For the text-containing cell, return its midpoint in (x, y) coordinate format. 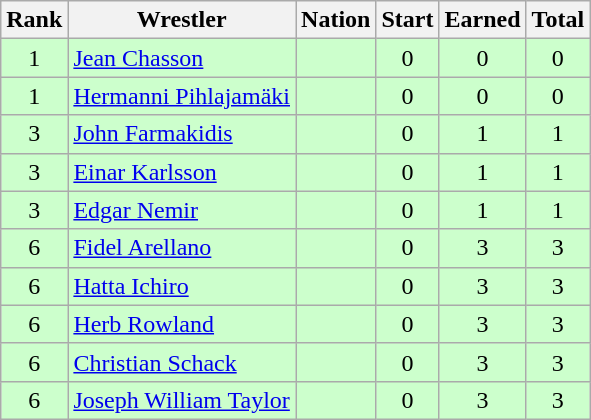
Herb Rowland (182, 324)
Christian Schack (182, 362)
Start (408, 20)
Einar Karlsson (182, 172)
Fidel Arellano (182, 248)
John Farmakidis (182, 134)
Hatta Ichiro (182, 286)
Edgar Nemir (182, 210)
Joseph William Taylor (182, 400)
Hermanni Pihlajamäki (182, 96)
Earned (482, 20)
Rank (34, 20)
Jean Chasson (182, 58)
Nation (336, 20)
Wrestler (182, 20)
Total (558, 20)
